Output the [X, Y] coordinate of the center of the cell containing the given text.  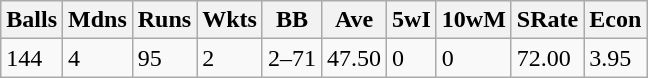
Econ [616, 20]
144 [32, 58]
Ave [354, 20]
4 [98, 58]
95 [164, 58]
BB [292, 20]
Mdns [98, 20]
Wkts [230, 20]
2 [230, 58]
Runs [164, 20]
72.00 [547, 58]
2–71 [292, 58]
10wM [474, 20]
47.50 [354, 58]
SRate [547, 20]
Balls [32, 20]
5wI [412, 20]
3.95 [616, 58]
